Capture the cell that displays the provided text and extract its [X, Y] central coordinate. 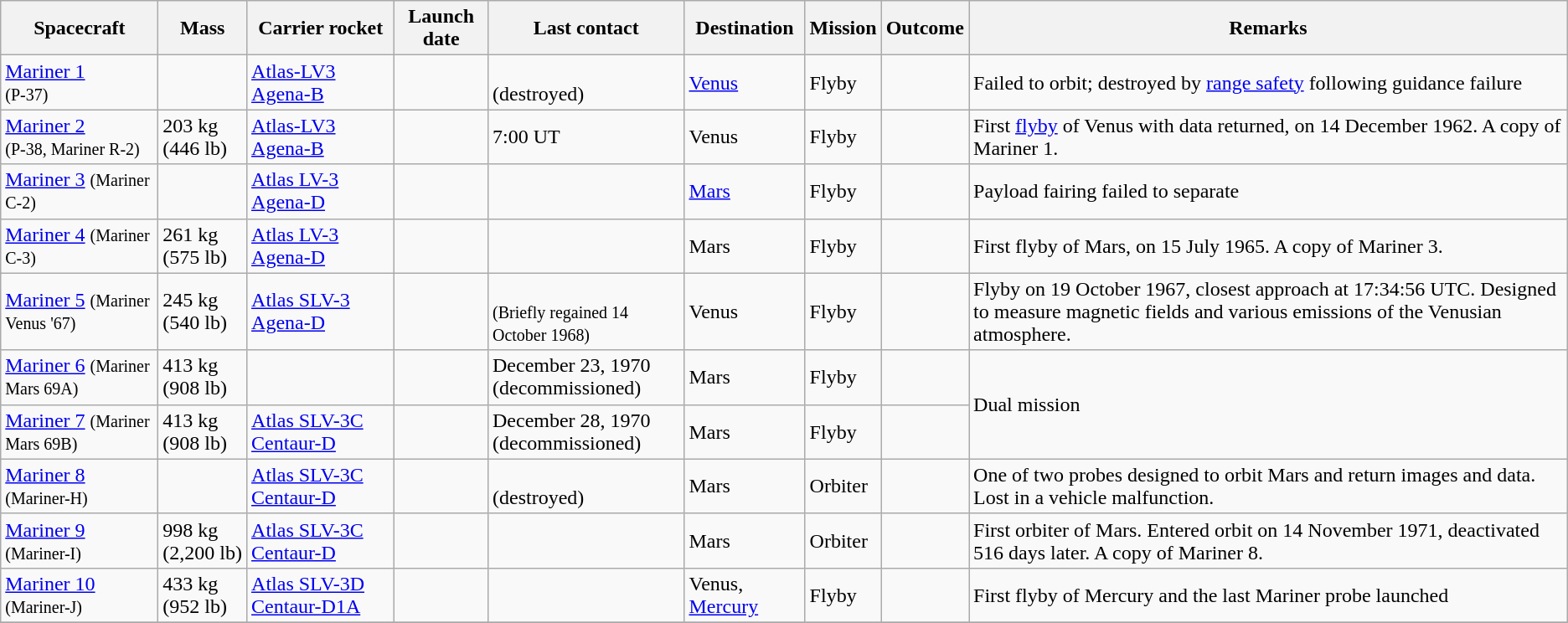
Mariner 7 (Mariner Mars 69B) [80, 432]
Mariner 2(P-38, Mariner R-2) [80, 137]
First flyby of Mercury and the last Mariner probe launched [1268, 595]
261 kg(575 lb) [203, 246]
Payload fairing failed to separate [1268, 191]
Mass [203, 28]
First flyby of Venus with data returned, on 14 December 1962. A copy of Mariner 1. [1268, 137]
First orbiter of Mars. Entered orbit on 14 November 1971, deactivated 516 days later. A copy of Mariner 8. [1268, 541]
7:00 UT [586, 137]
Mariner 9 (Mariner-I) [80, 541]
Destination [745, 28]
One of two probes designed to orbit Mars and return images and data. Lost in a vehicle malfunction. [1268, 486]
Remarks [1268, 28]
245 kg(540 lb) [203, 311]
Carrier rocket [321, 28]
(Briefly regained 14 October 1968) [586, 311]
Outcome [925, 28]
Mission [843, 28]
Last contact [586, 28]
Flyby on 19 October 1967, closest approach at 17:34:56 UTC. Designed to measure magnetic fields and various emissions of the Venusian atmosphere. [1268, 311]
December 23, 1970(decommissioned) [586, 377]
Mariner 10 (Mariner-J) [80, 595]
First flyby of Mars, on 15 July 1965. A copy of Mariner 3. [1268, 246]
433 kg(952 lb) [203, 595]
Venus, Mercury [745, 595]
Spacecraft [80, 28]
Mariner 4 (Mariner C-3) [80, 246]
Mariner 6 (Mariner Mars 69A) [80, 377]
998 kg(2,200 lb) [203, 541]
Mariner 5 (Mariner Venus '67) [80, 311]
Atlas SLV-3D Centaur-D1A [321, 595]
Dual mission [1268, 404]
Failed to orbit; destroyed by range safety following guidance failure [1268, 82]
December 28, 1970(decommissioned) [586, 432]
Mariner 8 (Mariner-H) [80, 486]
203 kg(446 lb) [203, 137]
Atlas SLV-3 Agena-D [321, 311]
Launch date [441, 28]
Mariner 3 (Mariner C-2) [80, 191]
Mariner 1(P-37) [80, 82]
